From the cell containing the given text, extract its center point as [x, y] coordinate. 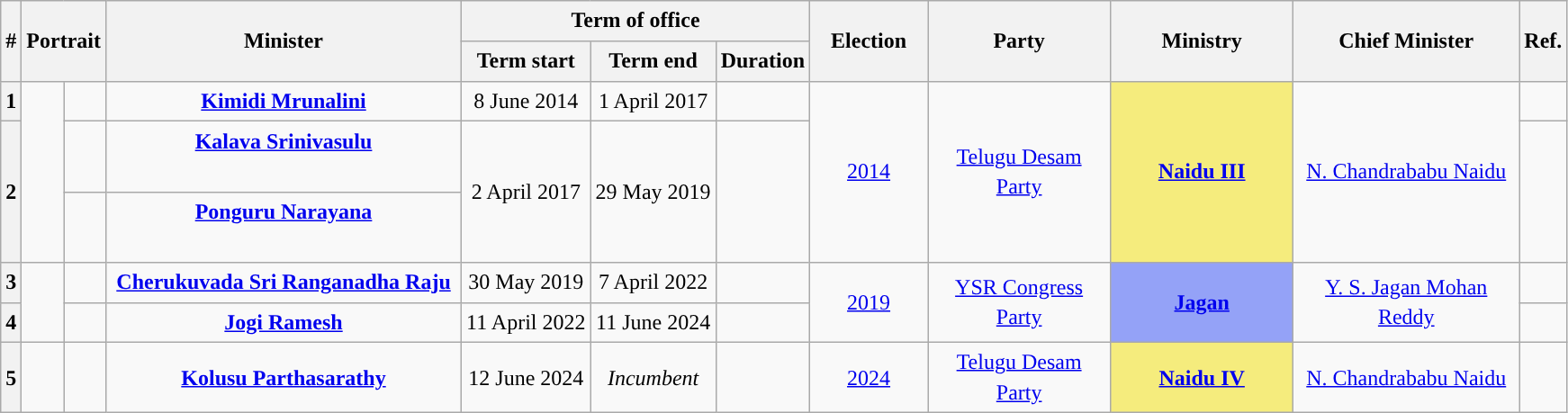
2 [11, 193]
7 April 2022 [653, 283]
Cherukuvada Sri Ranganadha Raju [283, 283]
Ministry [1203, 41]
5 [11, 378]
1 [11, 101]
Election [870, 41]
Naidu III [1203, 171]
Term end [653, 61]
1 April 2017 [653, 101]
2014 [870, 171]
Jagan [1203, 302]
4 [11, 322]
Term start [527, 61]
12 June 2024 [527, 378]
# [11, 41]
2 April 2017 [527, 193]
Jogi Ramesh [283, 322]
Y. S. Jagan Mohan Reddy [1406, 302]
Kolusu Parthasarathy [283, 378]
Ref. [1543, 41]
Portrait [64, 41]
Kimidi Mrunalini [283, 101]
Chief Minister [1406, 41]
Kalava Srinivasulu [283, 157]
YSR Congress Party [1019, 302]
Duration [762, 61]
Party [1019, 41]
Term of office [635, 22]
30 May 2019 [527, 283]
8 June 2014 [527, 101]
Minister [283, 41]
Ponguru Narayana [283, 227]
11 April 2022 [527, 322]
Incumbent [653, 378]
2024 [870, 378]
Naidu IV [1203, 378]
11 June 2024 [653, 322]
29 May 2019 [653, 193]
3 [11, 283]
2019 [870, 302]
